Pinpoint the cell where the given text exists, returning its [X, Y] midpoint coordinate. 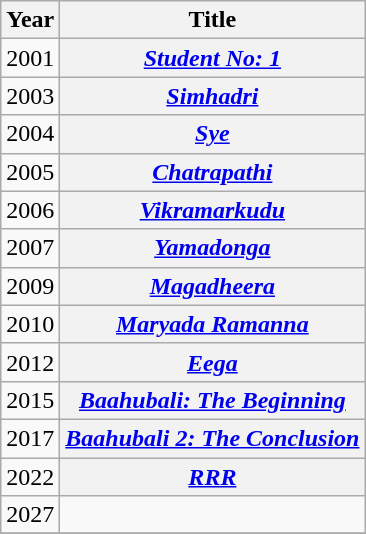
2009 [30, 286]
2027 [30, 515]
Year [30, 20]
2015 [30, 400]
2003 [30, 96]
2004 [30, 134]
Maryada Ramanna [212, 324]
Baahubali 2: The Conclusion [212, 438]
2010 [30, 324]
Student No: 1 [212, 58]
Chatrapathi [212, 172]
Baahubali: The Beginning [212, 400]
Vikramarkudu [212, 210]
2001 [30, 58]
Title [212, 20]
2017 [30, 438]
Simhadri [212, 96]
Yamadonga [212, 248]
2007 [30, 248]
Magadheera [212, 286]
2012 [30, 362]
2006 [30, 210]
Sye [212, 134]
RRR [212, 477]
2005 [30, 172]
Eega [212, 362]
2022 [30, 477]
